Capture the cell that displays the provided text and extract its (X, Y) central coordinate. 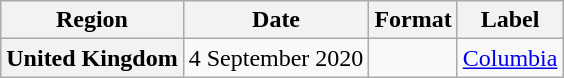
Date (276, 20)
Columbia (510, 58)
Label (510, 20)
4 September 2020 (276, 58)
United Kingdom (92, 58)
Region (92, 20)
Format (413, 20)
